Locate the cell with the specified text and output its [x, y] center coordinate. 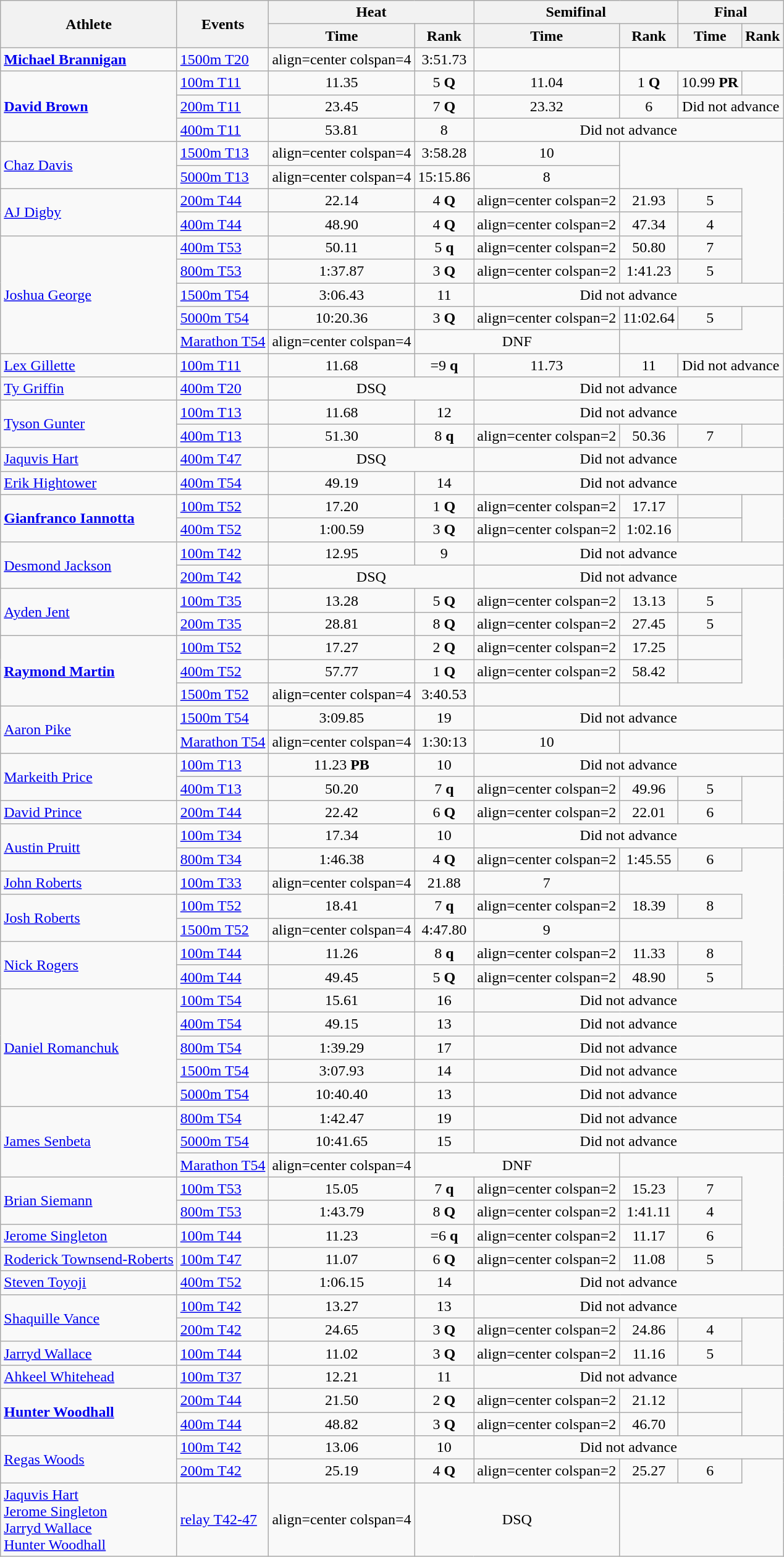
11.07 [342, 1259]
relay T42-47 [222, 1519]
Ty Griffin [89, 389]
13.27 [342, 1306]
1:06.15 [342, 1283]
21.93 [649, 200]
Steven Toyoji [89, 1283]
10:40.40 [342, 1095]
21.12 [649, 1400]
10:41.65 [342, 1142]
13.28 [342, 600]
22.14 [342, 200]
23.32 [547, 106]
49.96 [649, 789]
1:00.59 [342, 530]
25.19 [342, 1471]
1:42.47 [342, 1118]
15.23 [649, 1189]
1:41.11 [649, 1212]
Chaz Davis [89, 165]
Nick Rogers [89, 965]
Events [222, 24]
Lex Gillette [89, 365]
11.26 [342, 953]
AJ Digby [89, 212]
Erik Hightower [89, 483]
50.11 [342, 247]
3:58.28 [444, 153]
100m T35 [222, 600]
15:15.86 [444, 177]
3:40.53 [444, 695]
21.50 [342, 1400]
11.02 [342, 1353]
17.27 [342, 647]
21.88 [444, 883]
53.81 [342, 130]
Heat [371, 12]
17.25 [649, 647]
3:06.43 [342, 295]
11.16 [649, 1353]
Jerome Singleton [89, 1236]
1:43.79 [342, 1212]
Semifinal [576, 12]
James Senbeta [89, 1142]
11.35 [342, 83]
3:51.73 [444, 59]
3:09.85 [342, 718]
50.36 [649, 436]
15.61 [342, 1000]
46.70 [649, 1423]
Josh Roberts [89, 918]
100m T33 [222, 883]
800m T34 [222, 859]
Tyson Gunter [89, 424]
13.06 [342, 1448]
15.05 [342, 1189]
Austin Pruitt [89, 847]
400m T47 [222, 459]
17.20 [342, 506]
49.19 [342, 483]
400m T11 [222, 130]
7 Q [444, 106]
58.42 [649, 671]
Final [731, 12]
50.20 [342, 789]
12.95 [342, 553]
Hunter Woodhall [89, 1412]
18.41 [342, 906]
1:46.38 [342, 859]
1:41.23 [649, 271]
23.45 [342, 106]
57.77 [342, 671]
Ahkeel Whitehead [89, 1377]
400m T53 [222, 247]
Roderick Townsend-Roberts [89, 1259]
17.17 [649, 506]
Regas Woods [89, 1459]
48.82 [342, 1423]
Joshua George [89, 294]
28.81 [342, 624]
49.15 [342, 1024]
49.45 [342, 977]
John Roberts [89, 883]
Jaquvis Hart Jerome Singleton Jarryd Wallace Hunter Woodhall [89, 1519]
50.80 [649, 247]
Brian Siemann [89, 1200]
11.04 [547, 83]
David Prince [89, 812]
47.34 [649, 224]
400m T20 [222, 389]
200m T11 [222, 106]
=9 q [444, 365]
1:37.87 [342, 271]
Markeith Price [89, 777]
11.08 [649, 1259]
22.01 [649, 812]
4:47.80 [444, 930]
3:07.93 [342, 1071]
11:02.64 [649, 318]
=6 q [444, 1236]
100m T37 [222, 1377]
12 [444, 412]
Michael Brannigan [89, 59]
24.86 [649, 1330]
1:39.29 [342, 1048]
Daniel Romanchuk [89, 1047]
12.21 [342, 1377]
10:20.36 [342, 318]
25.27 [649, 1471]
51.30 [342, 436]
1500m T13 [222, 153]
13.13 [649, 600]
16 [444, 1000]
24.65 [342, 1330]
17 [444, 1048]
Shaquille Vance [89, 1318]
David Brown [89, 106]
10.99 PR [710, 83]
Aaron Pike [89, 730]
Jaquvis Hart [89, 459]
1:30:13 [444, 742]
100m T47 [222, 1259]
Jarryd Wallace [89, 1353]
Raymond Martin [89, 671]
1500m T20 [222, 59]
5 q [444, 247]
11.73 [547, 365]
Athlete [89, 24]
Gianfranco Iannotta [89, 518]
11.17 [649, 1236]
11.33 [649, 953]
11.23 [342, 1236]
100m T53 [222, 1189]
1:45.55 [649, 859]
18.39 [649, 906]
100m T54 [222, 1000]
22.42 [342, 812]
200m T35 [222, 624]
11.23 PB [342, 765]
Ayden Jent [89, 612]
17.34 [342, 836]
1:02.16 [649, 530]
15 [444, 1142]
5000m T13 [222, 177]
Desmond Jackson [89, 565]
27.45 [649, 624]
100m T34 [222, 836]
